Search for the cell housing the specified text and yield its (x, y) center coordinate. 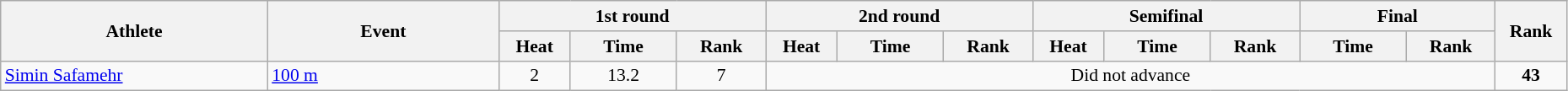
2 (534, 76)
Semifinal (1166, 16)
Did not advance (1130, 76)
Athlete (134, 30)
Event (383, 30)
2nd round (899, 16)
13.2 (624, 76)
100 m (383, 76)
Final (1398, 16)
Simin Safamehr (134, 76)
1st round (632, 16)
43 (1532, 76)
7 (720, 76)
